Detect which cell encompasses the target text, then output its (X, Y) center coordinate. 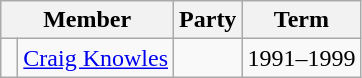
1991–1999 (302, 58)
Member (88, 20)
Craig Knowles (96, 58)
Term (302, 20)
Party (208, 20)
